Return (x, y) of the center of cell containing provided text 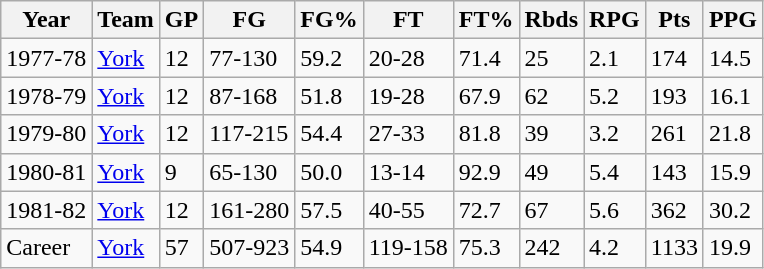
30.2 (732, 210)
81.8 (486, 134)
67 (551, 210)
242 (551, 248)
5.2 (615, 96)
13-14 (408, 172)
FG (250, 20)
40-55 (408, 210)
119-158 (408, 248)
27-33 (408, 134)
Career (46, 248)
39 (551, 134)
3.2 (615, 134)
507-923 (250, 248)
65-130 (250, 172)
FT (408, 20)
161-280 (250, 210)
92.9 (486, 172)
57.5 (329, 210)
362 (674, 210)
1979-80 (46, 134)
261 (674, 134)
Pts (674, 20)
2.1 (615, 58)
77-130 (250, 58)
21.8 (732, 134)
59.2 (329, 58)
Team (126, 20)
1981-82 (46, 210)
50.0 (329, 172)
143 (674, 172)
25 (551, 58)
72.7 (486, 210)
5.6 (615, 210)
49 (551, 172)
1133 (674, 248)
9 (181, 172)
15.9 (732, 172)
5.4 (615, 172)
1977-78 (46, 58)
19.9 (732, 248)
GP (181, 20)
1978-79 (46, 96)
20-28 (408, 58)
PPG (732, 20)
16.1 (732, 96)
57 (181, 248)
87-168 (250, 96)
19-28 (408, 96)
Year (46, 20)
75.3 (486, 248)
193 (674, 96)
1980-81 (46, 172)
Rbds (551, 20)
117-215 (250, 134)
FG% (329, 20)
62 (551, 96)
51.8 (329, 96)
54.4 (329, 134)
71.4 (486, 58)
14.5 (732, 58)
4.2 (615, 248)
67.9 (486, 96)
54.9 (329, 248)
FT% (486, 20)
RPG (615, 20)
174 (674, 58)
